Pinpoint the cell where the given text exists, returning its (X, Y) midpoint coordinate. 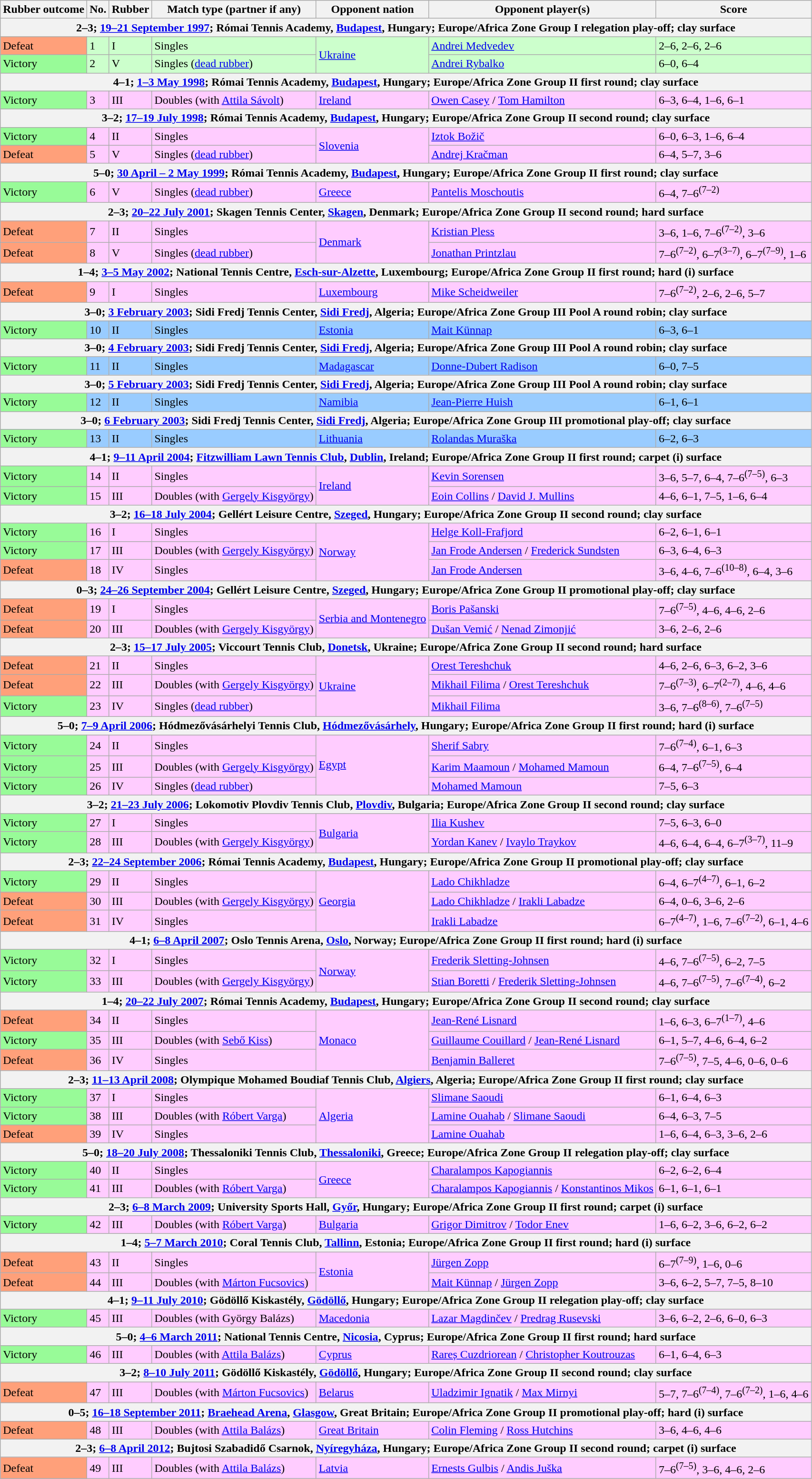
30 (98, 901)
Charalampos Kapogiannis / Konstantinos Mikos (543, 1188)
Latvia (372, 1468)
31 (98, 921)
Match type (partner if any) (234, 10)
3–6, 7–6(8–6), 7–6(7–5) (733, 706)
37 (98, 1098)
18 (98, 570)
6–3, 6–4, 1–6, 6–1 (733, 100)
Lamine Ouahab (543, 1134)
2–3; 11–13 April 2008; Olympique Mohamed Boudiaf Tennis Club, Algiers, Algeria; Europe/Africa Zone Group II first round; clay surface (406, 1080)
Lamine Ouahab / Slimane Saoudi (543, 1116)
7–6(7–2), 2–6, 2–6, 5–7 (733, 292)
7–6(7–5), 7–5, 4–6, 0–6, 0–6 (733, 1061)
Algeria (372, 1116)
Slovenia (372, 145)
4–6, 7–6(7–5), 6–2, 7–5 (733, 961)
4–1; 9–11 April 2004; Fitzwilliam Lawn Tennis Club, Dublin, Ireland; Europe/Africa Zone Group II first round; carpet (i) surface (406, 457)
39 (98, 1134)
Mikhail Filima (543, 706)
0–3; 24–26 September 2004; Gellért Leisure Centre, Szeged, Hungary; Europe/Africa Zone Group II promotional play-off; clay surface (406, 590)
3–6, 6–2, 2–6, 6–0, 6–3 (733, 1318)
48 (98, 1430)
7–6(7–2), 6–7(3–7), 6–7(7–9), 1–6 (733, 253)
Opponent player(s) (543, 10)
25 (98, 766)
43 (98, 1262)
Irakli Labadze (543, 921)
5–0; 30 April – 2 May 1999; Római Tennis Academy, Budapest, Hungary; Europe/Africa Zone Group II first round; clay surface (406, 172)
Helge Koll-Frafjord (543, 532)
Andrei Medvedev (543, 46)
6–7(7–9), 1–6, 0–6 (733, 1262)
41 (98, 1188)
5–0; 18–20 July 2008; Thessaloniki Tennis Club, Thessaloniki, Greece; Europe/Africa Zone Group II relegation play-off; clay surface (406, 1152)
7–5, 6–3 (733, 786)
4–6, 2–6, 6–3, 6–2, 3–6 (733, 665)
Dušan Vemić / Nenad Zimonjić (543, 629)
Iztok Božič (543, 136)
0–5; 16–18 September 2011; Braehead Arena, Glasgow, Great Britain; Europe/Africa Zone Group II promotional play-off; hard (i) surface (406, 1412)
Rubber outcome (44, 10)
3–2; 8–10 July 2011; Gödöllő Kiskastély, Gödöllő, Hungary; Europe/Africa Zone Group II second round; clay surface (406, 1373)
1–4; 20–22 July 2007; Római Tennis Academy, Budapest, Hungary; Europe/Africa Zone Group II second round; clay surface (406, 1001)
No. (98, 10)
4–1; 9–11 July 2010; Gödöllő Kiskastély, Gödöllő, Hungary; Europe/Africa Zone Group II relegation play-off; clay surface (406, 1300)
2–3; 19–21 September 1997; Római Tennis Academy, Budapest, Hungary; Europe/Africa Zone Group I relegation play-off; clay surface (406, 28)
Ernests Gulbis / Andis Juška (543, 1468)
28 (98, 843)
Doubles (with Attila Sávolt) (234, 100)
Cyprus (372, 1355)
3–6, 6–2, 5–7, 7–5, 8–10 (733, 1282)
47 (98, 1393)
Doubles (with Sebő Kiss) (234, 1040)
7–5, 6–3, 6–0 (733, 823)
22 (98, 685)
14 (98, 476)
6–4, 7–6(7–2) (733, 192)
7–6(7–5), 4–6, 4–6, 2–6 (733, 609)
38 (98, 1116)
3–2; 21–23 July 2006; Lokomotiv Plovdiv Tennis Club, Plovdiv, Bulgaria; Europe/Africa Zone Group II second round; clay surface (406, 804)
Donne-Dubert Radison (543, 366)
6–0, 6–3, 1–6, 6–4 (733, 136)
Stian Boretti / Frederik Sletting-Johnsen (543, 982)
Jürgen Zopp (543, 1262)
1–6, 6–4, 6–3, 3–6, 2–6 (733, 1134)
2–6, 2–6, 2–6 (733, 46)
6–1, 5–7, 4–6, 6–4, 6–2 (733, 1040)
Denmark (372, 242)
Luxembourg (372, 292)
12 (98, 402)
Mikhail Filima / Orest Tereshchuk (543, 685)
3–2; 17–19 July 1998; Római Tennis Academy, Budapest, Hungary; Europe/Africa Zone Group II second round; clay surface (406, 118)
Mait Künnap (543, 330)
Orest Tereshchuk (543, 665)
10 (98, 330)
Lado Chikhladze (543, 882)
Mait Künnap / Jürgen Zopp (543, 1282)
Colin Fleming / Ross Hutchins (543, 1430)
4–6, 6–1, 7–5, 1–6, 6–4 (733, 496)
Rareș Cuzdriorean / Christopher Koutrouzas (543, 1355)
Jean-René Lisnard (543, 1021)
45 (98, 1318)
6–0, 6–4 (733, 64)
16 (98, 532)
4–1; 1–3 May 1998; Római Tennis Academy, Budapest, Hungary; Europe/Africa Zone Group II first round; clay surface (406, 82)
Serbia and Montenegro (372, 619)
6–7(4–7), 1–6, 7–6(7–2), 6–1, 4–6 (733, 921)
Jean-Pierre Huish (543, 402)
Charalampos Kapogiannis (543, 1170)
3–6, 4–6, 7–6(10–8), 6–4, 3–6 (733, 570)
46 (98, 1355)
6–4, 0–6, 3–6, 2–6 (733, 901)
Boris Pašanski (543, 609)
17 (98, 550)
6–2, 6–1, 6–1 (733, 532)
2–3; 6–8 March 2009; University Sports Hall, Győr, Hungary; Europe/Africa Zone Group II first round; carpet (i) surface (406, 1207)
6–1, 6–1, 6–1 (733, 1188)
3–6, 4–6, 4–6 (733, 1430)
2–3; 6–8 April 2012; Bujtosi Szabadidő Csarnok, Nyíregyháza, Hungary; Europe/Africa Zone Group II second round; carpet (i) surface (406, 1448)
3–0; 3 February 2003; Sidi Fredj Tennis Center, Sidi Fredj, Algeria; Europe/Africa Zone Group III Pool A round robin; clay surface (406, 312)
15 (98, 496)
1–6, 6–2, 3–6, 6–2, 6–2 (733, 1225)
Kristian Pless (543, 231)
23 (98, 706)
8 (98, 253)
6–4, 7–6(7–5), 6–4 (733, 766)
7–6(7–5), 3–6, 4–6, 2–6 (733, 1468)
Egypt (372, 765)
2–3; 15–17 July 2005; Viccourt Tennis Club, Donetsk, Ukraine; Europe/Africa Zone Group II second round; hard surface (406, 647)
Kevin Sorensen (543, 476)
Benjamin Balleret (543, 1061)
Uladzimir Ignatik / Max Mirnyi (543, 1393)
4–6, 6–4, 6–4, 6–7(3–7), 11–9 (733, 843)
Karim Maamoun / Mohamed Mamoun (543, 766)
Lado Chikhladze / Irakli Labadze (543, 901)
35 (98, 1040)
42 (98, 1225)
6–3, 6–1 (733, 330)
6–2, 6–2, 6–4 (733, 1170)
Sherif Sabry (543, 745)
44 (98, 1282)
2 (98, 64)
40 (98, 1170)
3 (98, 100)
6 (98, 192)
Doubles (with György Balázs) (234, 1318)
Macedonia (372, 1318)
36 (98, 1061)
Lazar Magdinčev / Predrag Rusevski (543, 1318)
Monaco (372, 1041)
Great Britain (372, 1430)
Lithuania (372, 438)
27 (98, 823)
3–0; 6 February 2003; Sidi Fredj Tennis Center, Sidi Fredj, Algeria; Europe/Africa Zone Group III promotional play-off; clay surface (406, 420)
Belarus (372, 1393)
7–6(7–4), 6–1, 6–3 (733, 745)
Jonathan Printzlau (543, 253)
6–2, 6–3 (733, 438)
3–2; 16–18 July 2004; Gellért Leisure Centre, Szeged, Hungary; Europe/Africa Zone Group II second round; clay surface (406, 514)
5–0; 4–6 March 2011; National Tennis Centre, Nicosia, Cyprus; Europe/Africa Zone Group II first round; hard surface (406, 1336)
5–0; 7–9 April 2006; Hódmezővásárhelyi Tennis Club, Hódmezővásárhely, Hungary; Europe/Africa Zone Group II first round; hard (i) surface (406, 726)
32 (98, 961)
Owen Casey / Tom Hamilton (543, 100)
34 (98, 1021)
1 (98, 46)
24 (98, 745)
9 (98, 292)
29 (98, 882)
Rolandas Muraška (543, 438)
Mohamed Mamoun (543, 786)
4 (98, 136)
Jan Frode Andersen / Frederick Sundsten (543, 550)
3–0; 5 February 2003; Sidi Fredj Tennis Center, Sidi Fredj, Algeria; Europe/Africa Zone Group III Pool A round robin; clay surface (406, 384)
Yordan Kanev / Ivaylo Traykov (543, 843)
3–0; 4 February 2003; Sidi Fredj Tennis Center, Sidi Fredj, Algeria; Europe/Africa Zone Group III Pool A round robin; clay surface (406, 348)
Slimane Saoudi (543, 1098)
11 (98, 366)
4–6, 7–6(7–5), 7–6(7–4), 6–2 (733, 982)
Namibia (372, 402)
5 (98, 154)
49 (98, 1468)
Grigor Dimitrov / Todor Enev (543, 1225)
Opponent nation (372, 10)
7 (98, 231)
Madagascar (372, 366)
3–6, 1–6, 7–6(7–2), 3–6 (733, 231)
19 (98, 609)
2–3; 22–24 September 2006; Római Tennis Academy, Budapest, Hungary; Europe/Africa Zone Group II promotional play-off; clay surface (406, 862)
6–3, 6–4, 6–3 (733, 550)
20 (98, 629)
Guillaume Couillard / Jean-René Lisnard (543, 1040)
Ilia Kushev (543, 823)
6–4, 5–7, 3–6 (733, 154)
Score (733, 10)
3–6, 5–7, 6–4, 7–6(7–5), 6–3 (733, 476)
Pantelis Moschoutis (543, 192)
Jan Frode Andersen (543, 570)
1–4; 3–5 May 2002; National Tennis Centre, Esch-sur-Alzette, Luxembourg; Europe/Africa Zone Group II first round; hard (i) surface (406, 272)
5–7, 7–6(7–4), 7–6(7–2), 1–6, 4–6 (733, 1393)
Rubber (130, 10)
6–4, 6–3, 7–5 (733, 1116)
1–4; 5–7 March 2010; Coral Tennis Club, Tallinn, Estonia; Europe/Africa Zone Group II first round; hard (i) surface (406, 1243)
Andrej Kračman (543, 154)
3–6, 2–6, 2–6 (733, 629)
Andrei Rybalko (543, 64)
Frederik Sletting-Johnsen (543, 961)
33 (98, 982)
4–1; 6–8 April 2007; Oslo Tennis Arena, Oslo, Norway; Europe/Africa Zone Group II first round; hard (i) surface (406, 941)
7–6(7–3), 6–7(2–7), 4–6, 4–6 (733, 685)
2–3; 20–22 July 2001; Skagen Tennis Center, Skagen, Denmark; Europe/Africa Zone Group II second round; hard surface (406, 212)
Mike Scheidweiler (543, 292)
6–0, 7–5 (733, 366)
Eoin Collins / David J. Mullins (543, 496)
1–6, 6–3, 6–7(1–7), 4–6 (733, 1021)
6–4, 6–7(4–7), 6–1, 6–2 (733, 882)
6–1, 6–1 (733, 402)
21 (98, 665)
13 (98, 438)
26 (98, 786)
Georgia (372, 902)
